Determine the [x, y] coordinate at the center of the cell enclosing the given text.  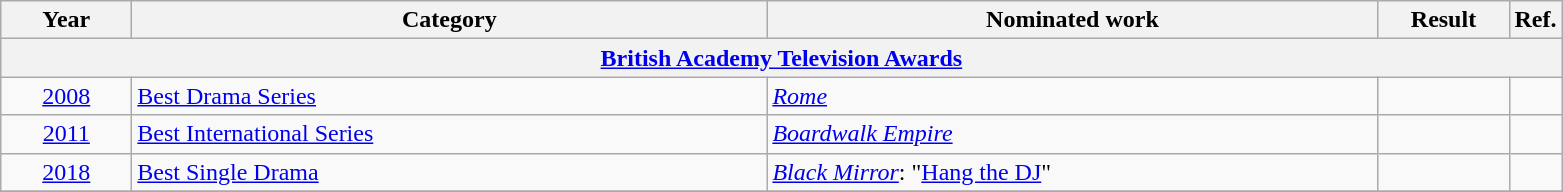
British Academy Television Awards [782, 58]
2018 [66, 172]
2008 [66, 96]
Year [66, 20]
Best Drama Series [450, 96]
Best Single Drama [450, 172]
Category [450, 20]
Boardwalk Empire [1072, 134]
Nominated work [1072, 20]
Ref. [1536, 20]
Rome [1072, 96]
Best International Series [450, 134]
Black Mirror: "Hang the DJ" [1072, 172]
Result [1444, 20]
2011 [66, 134]
